Output the [x, y] coordinate of the center of the cell containing the given text.  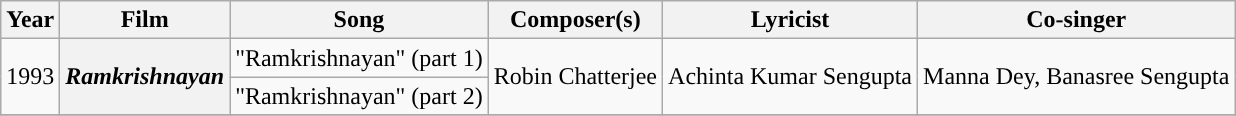
Lyricist [790, 20]
Composer(s) [575, 20]
Achinta Kumar Sengupta [790, 77]
Song [360, 20]
"Ramkrishnayan" (part 1) [360, 58]
Film [145, 20]
Robin Chatterjee [575, 77]
Ramkrishnayan [145, 77]
Co-singer [1076, 20]
Year [30, 20]
"Ramkrishnayan" (part 2) [360, 96]
1993 [30, 77]
Manna Dey, Banasree Sengupta [1076, 77]
